Determine the (X, Y) coordinate at the center of the cell enclosing the given text.  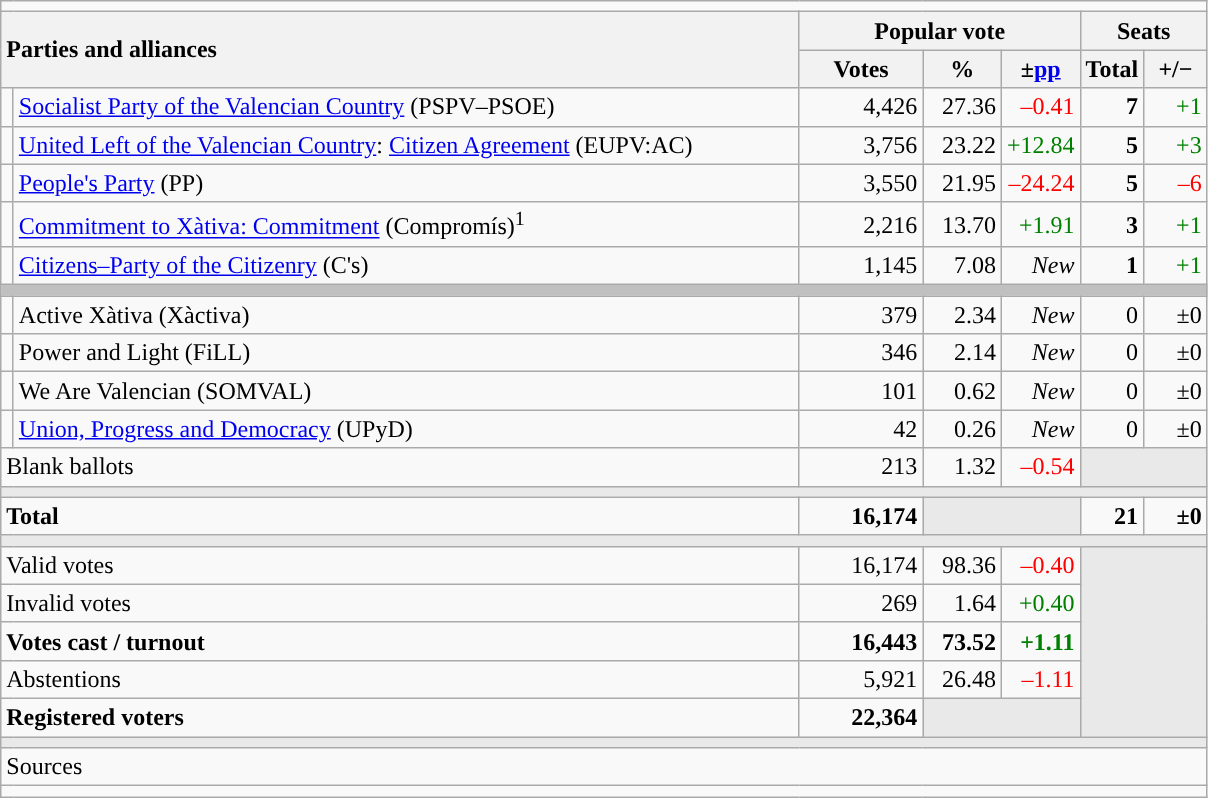
1.32 (962, 467)
26.48 (962, 679)
Votes (861, 69)
1,145 (861, 266)
379 (861, 315)
101 (861, 391)
Blank ballots (400, 467)
–1.11 (1040, 679)
Votes cast / turnout (400, 641)
+1.91 (1040, 224)
Valid votes (400, 565)
Seats (1144, 31)
+0.40 (1040, 603)
16,443 (861, 641)
We Are Valencian (SOMVAL) (406, 391)
–24.24 (1040, 183)
Sources (604, 767)
Registered voters (400, 718)
Parties and alliances (400, 50)
+12.84 (1040, 145)
27.36 (962, 107)
346 (861, 353)
–6 (1176, 183)
Socialist Party of the Valencian Country (PSPV–PSOE) (406, 107)
2.34 (962, 315)
3,756 (861, 145)
Popular vote (940, 31)
7.08 (962, 266)
Active Xàtiva (Xàctiva) (406, 315)
+/− (1176, 69)
Union, Progress and Democracy (UPyD) (406, 429)
1 (1112, 266)
5,921 (861, 679)
–0.40 (1040, 565)
% (962, 69)
Citizens–Party of the Citizenry (C's) (406, 266)
0.26 (962, 429)
21 (1112, 516)
213 (861, 467)
+3 (1176, 145)
22,364 (861, 718)
4,426 (861, 107)
2.14 (962, 353)
3 (1112, 224)
0.62 (962, 391)
Commitment to Xàtiva: Commitment (Compromís)1 (406, 224)
13.70 (962, 224)
Invalid votes (400, 603)
–0.41 (1040, 107)
269 (861, 603)
±pp (1040, 69)
United Left of the Valencian Country: Citizen Agreement (EUPV:AC) (406, 145)
3,550 (861, 183)
Power and Light (FiLL) (406, 353)
2,216 (861, 224)
73.52 (962, 641)
People's Party (PP) (406, 183)
Abstentions (400, 679)
42 (861, 429)
–0.54 (1040, 467)
23.22 (962, 145)
7 (1112, 107)
+1.11 (1040, 641)
21.95 (962, 183)
98.36 (962, 565)
1.64 (962, 603)
